For the text-containing cell, return its midpoint in (X, Y) coordinate format. 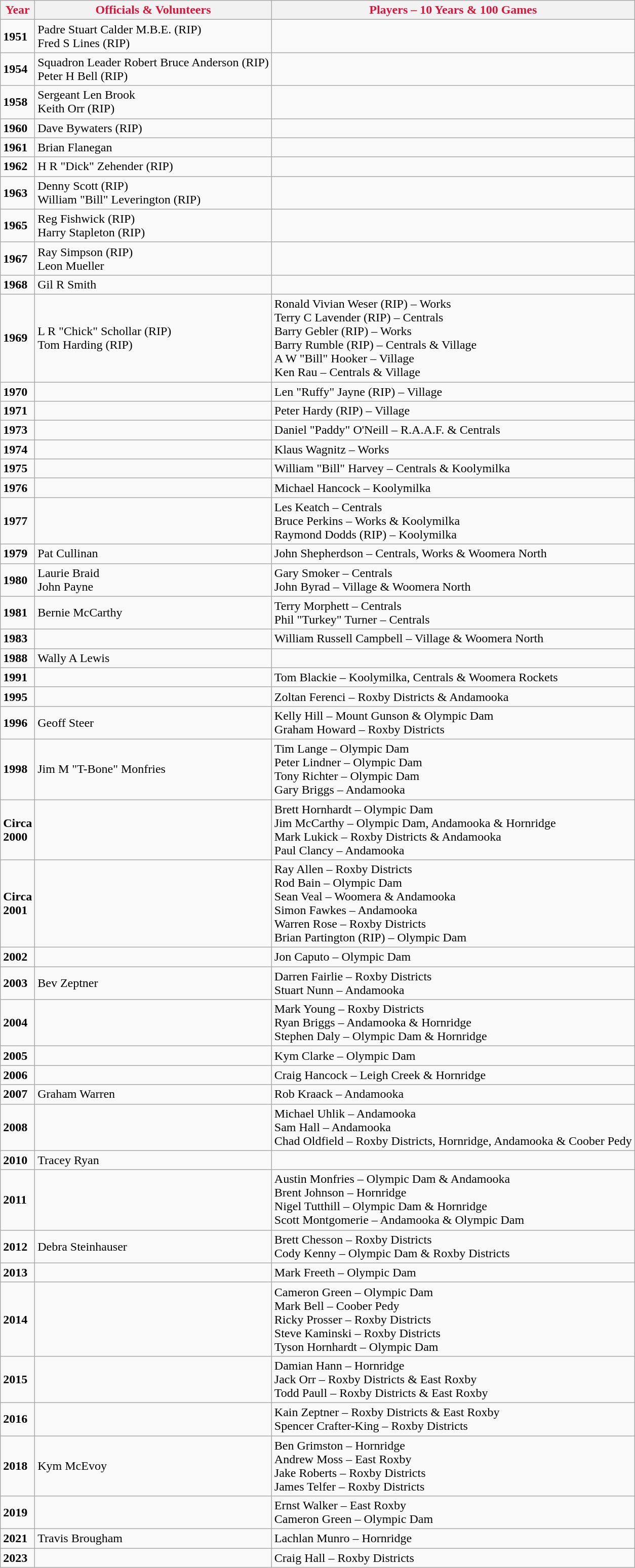
1979 (18, 554)
1962 (18, 167)
1970 (18, 391)
Damian Hann – Hornridge Jack Orr – Roxby Districts & East Roxby Todd Paull – Roxby Districts & East Roxby (453, 1379)
Cameron Green – Olympic Dam Mark Bell – Coober Pedy Ricky Prosser – Roxby Districts Steve Kaminski – Roxby Districts Tyson Hornhardt – Olympic Dam (453, 1319)
2004 (18, 1023)
1975 (18, 469)
Terry Morphett – Centrals Phil "Turkey" Turner – Centrals (453, 612)
Jon Caputo – Olympic Dam (453, 957)
Squadron Leader Robert Bruce Anderson (RIP) Peter H Bell (RIP) (153, 69)
Denny Scott (RIP) William "Bill" Leverington (RIP) (153, 192)
1971 (18, 411)
Ernst Walker – East Roxby Cameron Green – Olympic Dam (453, 1512)
1995 (18, 696)
1974 (18, 449)
Players – 10 Years & 100 Games (453, 10)
1967 (18, 258)
Zoltan Ferenci – Roxby Districts & Andamooka (453, 696)
Geoff Steer (153, 723)
Officials & Volunteers (153, 10)
2005 (18, 1056)
Gary Smoker – Centrals John Byrad – Village & Woomera North (453, 580)
1954 (18, 69)
Ben Grimston – Hornridge Andrew Moss – East Roxby Jake Roberts – Roxby Districts James Telfer – Roxby Districts (453, 1466)
William "Bill" Harvey – Centrals & Koolymilka (453, 469)
2013 (18, 1272)
H R "Dick" Zehender (RIP) (153, 167)
1963 (18, 192)
Laurie Braid John Payne (153, 580)
2002 (18, 957)
2003 (18, 983)
Pat Cullinan (153, 554)
Padre Stuart Calder M.B.E. (RIP) Fred S Lines (RIP) (153, 36)
2015 (18, 1379)
1983 (18, 639)
Circa 2001 (18, 904)
1968 (18, 284)
Tim Lange – Olympic Dam Peter Lindner – Olympic Dam Tony Richter – Olympic Dam Gary Briggs – Andamooka (453, 769)
Jim M "T-Bone" Monfries (153, 769)
1996 (18, 723)
Klaus Wagnitz – Works (453, 449)
Sergeant Len Brook Keith Orr (RIP) (153, 102)
William Russell Campbell – Village & Woomera North (453, 639)
Year (18, 10)
2010 (18, 1160)
1965 (18, 226)
Kain Zeptner – Roxby Districts & East Roxby Spencer Crafter-King – Roxby Districts (453, 1419)
Ray Simpson (RIP) Leon Mueller (153, 258)
Wally A Lewis (153, 658)
Brett Chesson – Roxby Districts Cody Kenny – Olympic Dam & Roxby Districts (453, 1246)
Kym McEvoy (153, 1466)
1988 (18, 658)
1991 (18, 677)
Graham Warren (153, 1094)
1981 (18, 612)
1980 (18, 580)
1969 (18, 338)
John Shepherdson – Centrals, Works & Woomera North (453, 554)
Peter Hardy (RIP) – Village (453, 411)
Gil R Smith (153, 284)
2011 (18, 1200)
Kelly Hill – Mount Gunson & Olympic Dam Graham Howard – Roxby Districts (453, 723)
2007 (18, 1094)
Craig Hancock – Leigh Creek & Hornridge (453, 1075)
Daniel "Paddy" O'Neill – R.A.A.F. & Centrals (453, 430)
2006 (18, 1075)
Michael Uhlik – Andamooka Sam Hall – Andamooka Chad Oldfield – Roxby Districts, Hornridge, Andamooka & Coober Pedy (453, 1127)
1961 (18, 147)
Michael Hancock – Koolymilka (453, 488)
Reg Fishwick (RIP) Harry Stapleton (RIP) (153, 226)
2023 (18, 1558)
2018 (18, 1466)
Mark Young – Roxby Districts Ryan Briggs – Andamooka & Hornridge Stephen Daly – Olympic Dam & Hornridge (453, 1023)
2012 (18, 1246)
1960 (18, 128)
Rob Kraack – Andamooka (453, 1094)
Bernie McCarthy (153, 612)
1977 (18, 521)
1998 (18, 769)
Lachlan Munro – Hornridge (453, 1539)
1973 (18, 430)
Dave Bywaters (RIP) (153, 128)
1958 (18, 102)
1976 (18, 488)
Len "Ruffy" Jayne (RIP) – Village (453, 391)
2014 (18, 1319)
2019 (18, 1512)
Darren Fairlie – Roxby Districts Stuart Nunn – Andamooka (453, 983)
Bev Zeptner (153, 983)
Mark Freeth – Olympic Dam (453, 1272)
1951 (18, 36)
2021 (18, 1539)
Les Keatch – Centrals Bruce Perkins – Works & Koolymilka Raymond Dodds (RIP) – Koolymilka (453, 521)
2016 (18, 1419)
Tom Blackie – Koolymilka, Centrals & Woomera Rockets (453, 677)
Brian Flanegan (153, 147)
Tracey Ryan (153, 1160)
Circa 2000 (18, 830)
Debra Steinhauser (153, 1246)
Brett Hornhardt – Olympic Dam Jim McCarthy – Olympic Dam, Andamooka & Hornridge Mark Lukick – Roxby Districts & Andamooka Paul Clancy – Andamooka (453, 830)
Kym Clarke – Olympic Dam (453, 1056)
2008 (18, 1127)
L R "Chick" Schollar (RIP) Tom Harding (RIP) (153, 338)
Travis Brougham (153, 1539)
Craig Hall – Roxby Districts (453, 1558)
